Detect which cell encompasses the target text, then output its [X, Y] center coordinate. 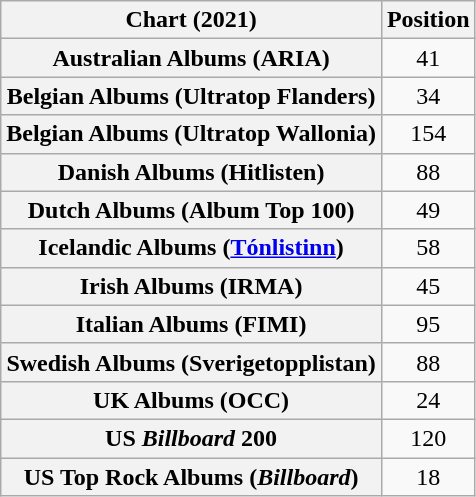
Position [428, 20]
Danish Albums (Hitlisten) [192, 172]
58 [428, 248]
95 [428, 324]
US Billboard 200 [192, 438]
24 [428, 400]
Belgian Albums (Ultratop Flanders) [192, 96]
Belgian Albums (Ultratop Wallonia) [192, 134]
Italian Albums (FIMI) [192, 324]
49 [428, 210]
Icelandic Albums (Tónlistinn) [192, 248]
18 [428, 477]
UK Albums (OCC) [192, 400]
154 [428, 134]
34 [428, 96]
Australian Albums (ARIA) [192, 58]
41 [428, 58]
Swedish Albums (Sverigetopplistan) [192, 362]
Chart (2021) [192, 20]
45 [428, 286]
US Top Rock Albums (Billboard) [192, 477]
120 [428, 438]
Dutch Albums (Album Top 100) [192, 210]
Irish Albums (IRMA) [192, 286]
